Identify which cell holds the provided text, then report its [X, Y] central coordinate. 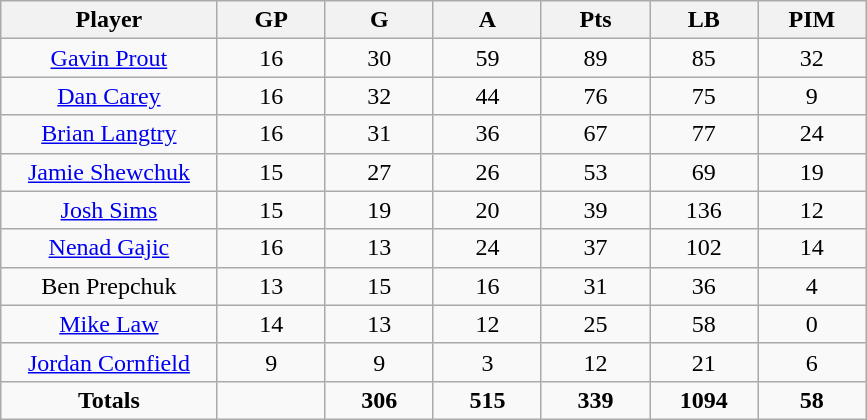
25 [595, 324]
39 [595, 210]
76 [595, 96]
Dan Carey [109, 96]
69 [704, 172]
85 [704, 58]
37 [595, 248]
53 [595, 172]
LB [704, 20]
136 [704, 210]
306 [379, 400]
Jordan Cornfield [109, 362]
4 [812, 286]
Jamie Shewchuk [109, 172]
75 [704, 96]
Player [109, 20]
Nenad Gajic [109, 248]
Brian Langtry [109, 134]
102 [704, 248]
515 [487, 400]
A [487, 20]
PIM [812, 20]
Gavin Prout [109, 58]
G [379, 20]
26 [487, 172]
21 [704, 362]
Ben Prepchuk [109, 286]
89 [595, 58]
1094 [704, 400]
27 [379, 172]
30 [379, 58]
Josh Sims [109, 210]
GP [271, 20]
Mike Law [109, 324]
Pts [595, 20]
77 [704, 134]
0 [812, 324]
44 [487, 96]
67 [595, 134]
339 [595, 400]
59 [487, 58]
20 [487, 210]
3 [487, 362]
Totals [109, 400]
6 [812, 362]
